Output the [x, y] coordinate of the center of the cell containing the given text.  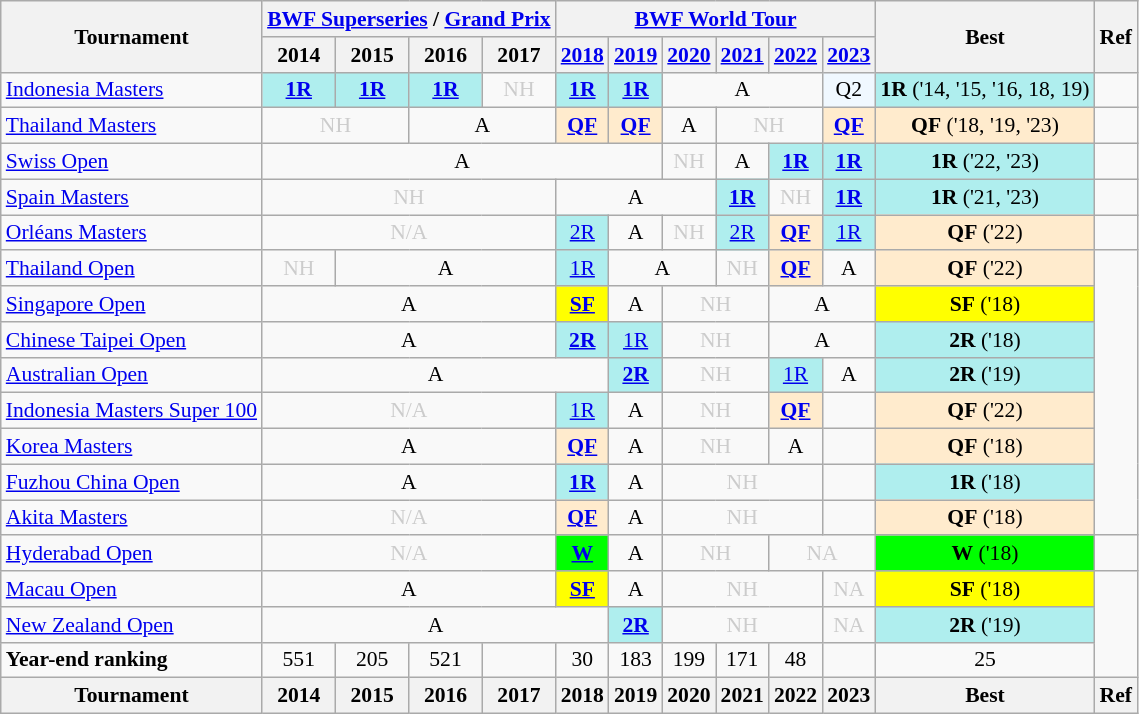
Chinese Taipei Open [132, 340]
Spain Masters [132, 197]
Thailand Masters [132, 126]
New Zealand Open [132, 625]
1R ('22, '23) [984, 162]
25 [984, 660]
BWF Superseries / Grand Prix [409, 19]
Orléans Masters [132, 233]
30 [582, 660]
1R ('14, '15, '16, 18, 19) [984, 90]
551 [298, 660]
183 [636, 660]
Hyderabad Open [132, 554]
Fuzhou China Open [132, 482]
Swiss Open [132, 162]
171 [742, 660]
521 [446, 660]
W [582, 554]
205 [372, 660]
Q2 [848, 90]
QF ('18, '19, '23) [984, 126]
Korea Masters [132, 447]
Australian Open [132, 375]
Singapore Open [132, 304]
2R ('18) [984, 340]
Indonesia Masters Super 100 [132, 411]
1R ('21, '23) [984, 197]
48 [796, 660]
W ('18) [984, 554]
BWF World Tour [716, 19]
1R ('18) [984, 482]
Akita Masters [132, 518]
Indonesia Masters [132, 90]
Macau Open [132, 589]
Thailand Open [132, 269]
199 [688, 660]
Year-end ranking [132, 660]
